Provide the (x, y) coordinate of the cell's center where the given text is located.  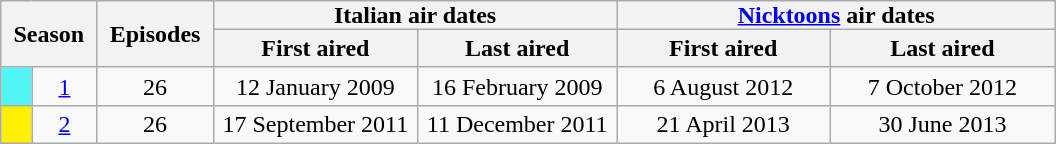
16 February 2009 (518, 86)
Season (49, 34)
21 April 2013 (724, 124)
Nicktoons air dates (836, 15)
6 August 2012 (724, 86)
Italian air dates (415, 15)
Episodes (155, 34)
12 January 2009 (315, 86)
30 June 2013 (943, 124)
11 December 2011 (518, 124)
17 September 2011 (315, 124)
2 (64, 124)
7 October 2012 (943, 86)
1 (64, 86)
